Locate the cell with the specified text and output its [X, Y] center coordinate. 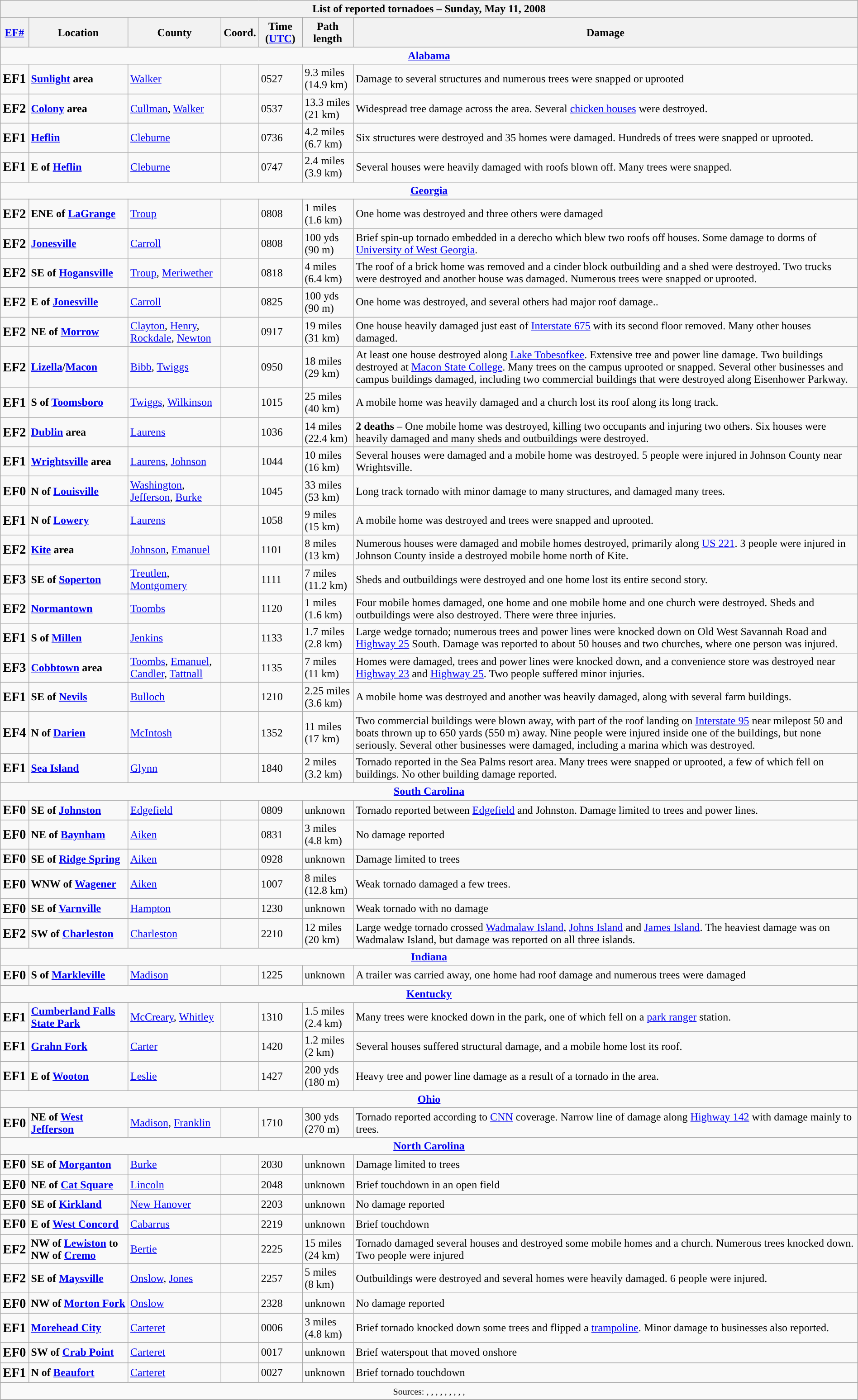
N of Lowery [78, 520]
Widespread tree damage across the area. Several chicken houses were destroyed. [605, 109]
0747 [280, 167]
McIntosh [174, 732]
N of Darien [78, 732]
Sea Island [78, 768]
2 miles(3.2 km) [328, 768]
Grahn Fork [78, 1047]
Sheds and outbuildings were destroyed and one home lost its entire second story. [605, 579]
Lizella/Macon [78, 367]
A mobile home was heavily damaged and a church lost its roof along its long track. [605, 403]
8 miles (12.8 km) [328, 884]
SE of Maysville [78, 1278]
1.7 miles(2.8 km) [328, 638]
NE of Morrow [78, 331]
25 miles(40 km) [328, 403]
33 miles(53 km) [328, 491]
Bertie [174, 1249]
0818 [280, 272]
2219 [280, 1224]
ENE of LaGrange [78, 214]
Lincoln [174, 1184]
NE of Baynham [78, 835]
4 miles(6.4 km) [328, 272]
2.25 miles(3.6 km) [328, 697]
0006 [280, 1328]
Bulloch [174, 697]
1427 [280, 1076]
2030 [280, 1164]
0537 [280, 109]
Kentucky [429, 994]
Hampton [174, 909]
Washington, Jefferson, Burke [174, 491]
Leslie [174, 1076]
7 miles(11.2 km) [328, 579]
Dublin area [78, 432]
SW of Crab Point [78, 1353]
Troup, Meriwether [174, 272]
County [174, 33]
S of Millen [78, 638]
2210 [280, 934]
Brief spin-up tornado embedded in a derecho which blew two roofs off houses. Some damage to dorms of University of West Georgia. [605, 243]
Cullman, Walker [174, 109]
0017 [280, 1353]
Toombs, Emanuel, Candler, Tattnall [174, 668]
Time (UTC) [280, 33]
Indiana [429, 957]
Madison [174, 975]
0527 [280, 79]
N of Louisville [78, 491]
Glynn [174, 768]
E of Jonesville [78, 302]
S of Markleville [78, 975]
300 yds(270 m) [328, 1123]
Several houses were heavily damaged with roofs blown off. Many trees were snapped. [605, 167]
1230 [280, 909]
E of Wooton [78, 1076]
0950 [280, 367]
SE of Ridge Spring [78, 859]
1210 [280, 697]
1120 [280, 609]
List of reported tornadoes – Sunday, May 11, 2008 [429, 9]
Sources: , , , , , , , , , [429, 1391]
Madison, Franklin [174, 1123]
Treutlen, Montgomery [174, 579]
Tornado damaged several houses and destroyed some mobile homes and a church. Numerous trees knocked down. Two people were injured [605, 1249]
2.4 miles(3.9 km) [328, 167]
Six structures were destroyed and 35 homes were damaged. Hundreds of trees were snapped or uprooted. [605, 138]
2225 [280, 1249]
E of Heflin [78, 167]
Onslow, Jones [174, 1278]
Toombs [174, 609]
Weak tornado with no damage [605, 909]
SW of Charleston [78, 934]
Brief tornado touchdown [605, 1372]
0825 [280, 302]
1111 [280, 579]
12 miles(20 km) [328, 934]
0027 [280, 1372]
Heavy tree and power line damage as a result of a tornado in the area. [605, 1076]
0809 [280, 810]
One home was destroyed and three others were damaged [605, 214]
Long track tornado with minor damage to many structures, and damaged many trees. [605, 491]
Brief touchdown in an open field [605, 1184]
1352 [280, 732]
Normantown [78, 609]
7 miles (11 km) [328, 668]
13.3 miles(21 km) [328, 109]
Clayton, Henry, Rockdale, Newton [174, 331]
1036 [280, 432]
South Carolina [429, 791]
Jenkins [174, 638]
Coord. [240, 33]
Heflin [78, 138]
2257 [280, 1278]
S of Toomsboro [78, 403]
2328 [280, 1303]
Onslow [174, 1303]
Brief touchdown [605, 1224]
Troup [174, 214]
1310 [280, 1017]
Laurens, Johnson [174, 461]
Morehead City [78, 1328]
North Carolina [429, 1146]
5 miles (8 km) [328, 1278]
Colony area [78, 109]
Many trees were knocked down in the park, one of which fell on a park ranger station. [605, 1017]
Bibb, Twiggs [174, 367]
NE of Cat Square [78, 1184]
SE of Varnville [78, 909]
10 miles(16 km) [328, 461]
N of Beaufort [78, 1372]
15 miles (24 km) [328, 1249]
NW of Morton Fork [78, 1303]
1710 [280, 1123]
SE of Johnston [78, 810]
EF4 [14, 732]
200 yds(180 m) [328, 1076]
1.2 miles(2 km) [328, 1047]
1058 [280, 520]
E of West Concord [78, 1224]
Alabama [429, 56]
Jonesville [78, 243]
2048 [280, 1184]
0917 [280, 331]
Brief waterspout that moved onshore [605, 1353]
1007 [280, 884]
4.2 miles(6.7 km) [328, 138]
Twiggs, Wilkinson [174, 403]
McCreary, Whitley [174, 1017]
WNW of Wagener [78, 884]
SE of Kirkland [78, 1205]
Damage [605, 33]
SE of Hogansville [78, 272]
2203 [280, 1205]
11 miles(17 km) [328, 732]
Cabarrus [174, 1224]
New Hanover [174, 1205]
Kite area [78, 550]
A mobile home was destroyed and trees were snapped and uprooted. [605, 520]
1133 [280, 638]
0928 [280, 859]
Outbuildings were destroyed and several homes were heavily damaged. 6 people were injured. [605, 1278]
One home was destroyed, and several others had major roof damage.. [605, 302]
1420 [280, 1047]
Ohio [429, 1099]
8 miles(13 km) [328, 550]
18 miles(29 km) [328, 367]
1.5 miles(2.4 km) [328, 1017]
Charleston [174, 934]
SE of Morganton [78, 1164]
1135 [280, 668]
A mobile home was destroyed and another was heavily damaged, along with several farm buildings. [605, 697]
Walker [174, 79]
Several houses were damaged and a mobile home was destroyed. 5 people were injured in Johnson County near Wrightsville. [605, 461]
9.3 miles(14.9 km) [328, 79]
14 miles(22.4 km) [328, 432]
EF# [14, 33]
1225 [280, 975]
Cobbtown area [78, 668]
Georgia [429, 190]
Tornado reported according to CNN coverage. Narrow line of damage along Highway 142 with damage mainly to trees. [605, 1123]
0831 [280, 835]
Carter [174, 1047]
1015 [280, 403]
Damage to several structures and numerous trees were snapped or uprooted [605, 79]
9 miles(15 km) [328, 520]
Wrightsville area [78, 461]
A trailer was carried away, one home had roof damage and numerous trees were damaged [605, 975]
Brief tornado knocked down some trees and flipped a trampoline. Minor damage to businesses also reported. [605, 1328]
1045 [280, 491]
Tornado reported between Edgefield and Johnston. Damage limited to trees and power lines. [605, 810]
1101 [280, 550]
Johnson, Emanuel [174, 550]
Cumberland Falls State Park [78, 1017]
Sunlight area [78, 79]
One house heavily damaged just east of Interstate 675 with its second floor removed. Many other houses damaged. [605, 331]
SE of Soperton [78, 579]
Edgefield [174, 810]
Several houses suffered structural damage, and a mobile home lost its roof. [605, 1047]
NW of Lewiston to NW of Cremo [78, 1249]
Path length [328, 33]
Weak tornado damaged a few trees. [605, 884]
SE of Nevils [78, 697]
1044 [280, 461]
Location [78, 33]
Burke [174, 1164]
19 miles(31 km) [328, 331]
1840 [280, 768]
NE of West Jefferson [78, 1123]
0736 [280, 138]
